Find where the given text appears and provide that cell's center as [x, y] coordinate. 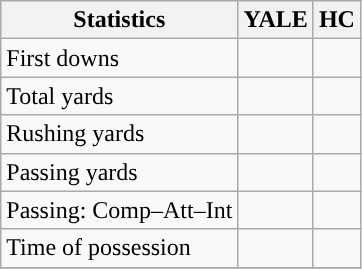
Time of possession [120, 248]
Statistics [120, 20]
First downs [120, 58]
HC [336, 20]
Rushing yards [120, 134]
Total yards [120, 96]
Passing: Comp–Att–Int [120, 210]
YALE [276, 20]
Passing yards [120, 172]
